Scan for the cell matching the given text and deliver its (x, y) coordinate at center. 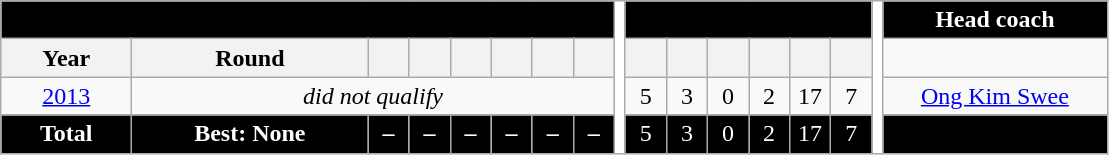
Ong Kim Swee (995, 96)
Head coach (995, 20)
2013 (66, 96)
Total (66, 134)
Year (66, 58)
Round (250, 58)
did not qualify (373, 96)
Best: None (250, 134)
